Capture the cell that displays the provided text and extract its (X, Y) central coordinate. 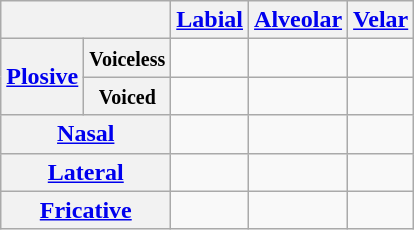
Voiced (128, 96)
Velar (381, 20)
Voiceless (128, 58)
Nasal (86, 134)
Lateral (86, 172)
Plosive (42, 77)
Labial (210, 20)
Alveolar (298, 20)
Fricative (86, 210)
